Locate the cell with the specified text and output its [x, y] center coordinate. 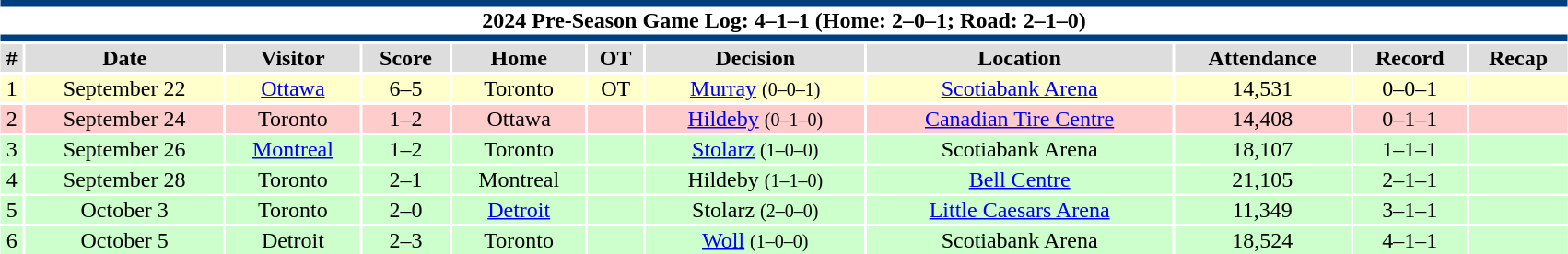
Attendance [1262, 58]
Visitor [293, 58]
1 [12, 88]
Decision [755, 58]
2–0 [405, 210]
Score [405, 58]
0–0–1 [1410, 88]
Record [1410, 58]
2024 Pre-Season Game Log: 4–1–1 (Home: 2–0–1; Road: 2–1–0) [784, 20]
Stolarz (1–0–0) [755, 149]
2–1–1 [1410, 179]
Date [125, 58]
2–1 [405, 179]
14,408 [1262, 119]
4–1–1 [1410, 240]
0–1–1 [1410, 119]
2–3 [405, 240]
Recap [1518, 58]
Woll (1–0–0) [755, 240]
Bell Centre [1019, 179]
6–5 [405, 88]
September 26 [125, 149]
September 28 [125, 179]
18,107 [1262, 149]
11,349 [1262, 210]
3 [12, 149]
5 [12, 210]
# [12, 58]
Little Caesars Arena [1019, 210]
Canadian Tire Centre [1019, 119]
Hildeby (1–1–0) [755, 179]
Murray (0–0–1) [755, 88]
14,531 [1262, 88]
Stolarz (2–0–0) [755, 210]
Location [1019, 58]
Hildeby (0–1–0) [755, 119]
21,105 [1262, 179]
October 3 [125, 210]
3–1–1 [1410, 210]
September 24 [125, 119]
1–1–1 [1410, 149]
2 [12, 119]
4 [12, 179]
Home [519, 58]
18,524 [1262, 240]
September 22 [125, 88]
October 5 [125, 240]
6 [12, 240]
